Extract the [x, y] coordinate from the center of the cell holding the provided text.  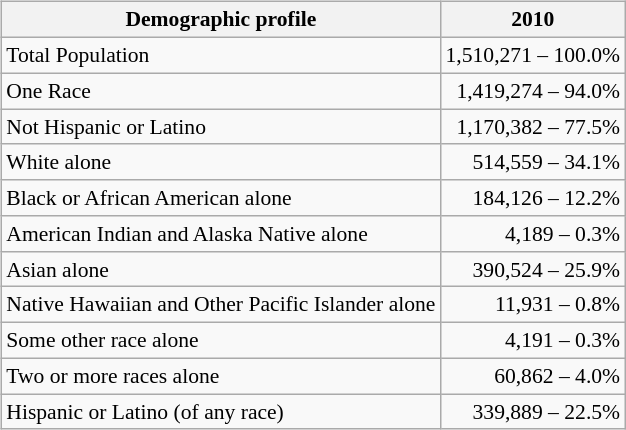
1,510,271 – 100.0% [534, 55]
184,126 – 12.2% [534, 198]
4,189 – 0.3% [534, 234]
1,170,382 – 77.5% [534, 127]
Some other race alone [220, 340]
339,889 – 22.5% [534, 412]
1,419,274 – 94.0% [534, 91]
514,559 – 34.1% [534, 162]
Demographic profile [220, 20]
American Indian and Alaska Native alone [220, 234]
One Race [220, 91]
Not Hispanic or Latino [220, 127]
11,931 – 0.8% [534, 305]
Native Hawaiian and Other Pacific Islander alone [220, 305]
Hispanic or Latino (of any race) [220, 412]
390,524 – 25.9% [534, 269]
2010 [534, 20]
White alone [220, 162]
Black or African American alone [220, 198]
Total Population [220, 55]
4,191 – 0.3% [534, 340]
60,862 – 4.0% [534, 376]
Asian alone [220, 269]
Two or more races alone [220, 376]
